Locate the cell with the specified text and output its (X, Y) center coordinate. 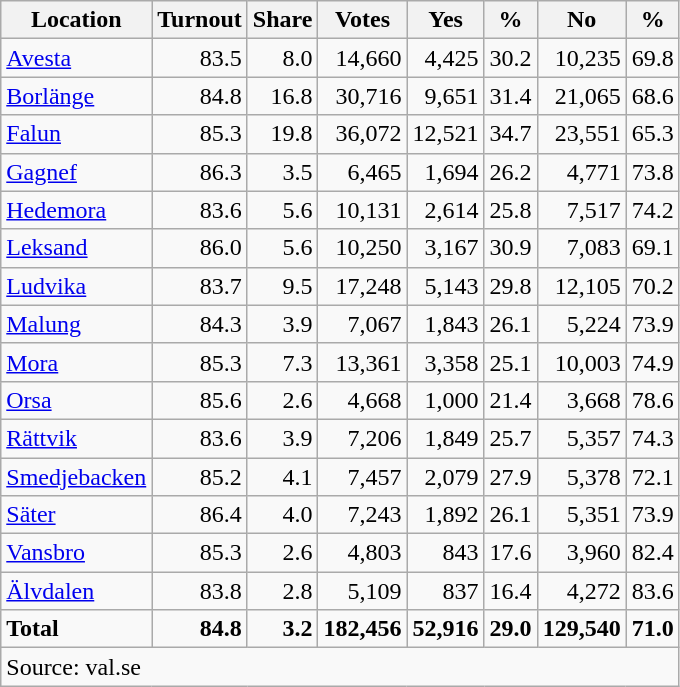
7.3 (282, 362)
16.4 (510, 591)
2.8 (282, 591)
182,456 (362, 629)
1,892 (446, 515)
5,357 (582, 438)
2,079 (446, 477)
Share (282, 20)
4.1 (282, 477)
Mora (76, 362)
Smedjebacken (76, 477)
83.8 (200, 591)
6,465 (362, 172)
7,206 (362, 438)
1,849 (446, 438)
27.9 (510, 477)
21,065 (582, 96)
Orsa (76, 400)
52,916 (446, 629)
34.7 (510, 134)
Total (76, 629)
12,521 (446, 134)
74.2 (652, 210)
84.3 (200, 324)
17.6 (510, 553)
Gagnef (76, 172)
69.1 (652, 248)
5,109 (362, 591)
12,105 (582, 286)
Source: val.se (340, 667)
3,960 (582, 553)
Vansbro (76, 553)
29.8 (510, 286)
Hedemora (76, 210)
4,803 (362, 553)
9.5 (282, 286)
70.2 (652, 286)
36,072 (362, 134)
4,272 (582, 591)
Yes (446, 20)
14,660 (362, 58)
Avesta (76, 58)
Votes (362, 20)
3,167 (446, 248)
86.0 (200, 248)
7,067 (362, 324)
23,551 (582, 134)
83.7 (200, 286)
Ludvika (76, 286)
73.8 (652, 172)
4,668 (362, 400)
78.6 (652, 400)
No (582, 20)
68.6 (652, 96)
4,425 (446, 58)
25.7 (510, 438)
25.1 (510, 362)
5,351 (582, 515)
Location (76, 20)
86.4 (200, 515)
5,378 (582, 477)
30.9 (510, 248)
8.0 (282, 58)
3.5 (282, 172)
Malung (76, 324)
26.2 (510, 172)
1,000 (446, 400)
83.5 (200, 58)
5,143 (446, 286)
Turnout (200, 20)
Rättvik (76, 438)
31.4 (510, 96)
4,771 (582, 172)
10,235 (582, 58)
Älvdalen (76, 591)
25.8 (510, 210)
17,248 (362, 286)
7,083 (582, 248)
13,361 (362, 362)
16.8 (282, 96)
5,224 (582, 324)
3.2 (282, 629)
71.0 (652, 629)
85.2 (200, 477)
72.1 (652, 477)
Borlänge (76, 96)
7,243 (362, 515)
30,716 (362, 96)
Säter (76, 515)
9,651 (446, 96)
85.6 (200, 400)
1,694 (446, 172)
7,517 (582, 210)
10,003 (582, 362)
Leksand (76, 248)
10,131 (362, 210)
1,843 (446, 324)
86.3 (200, 172)
Falun (76, 134)
21.4 (510, 400)
29.0 (510, 629)
65.3 (652, 134)
74.9 (652, 362)
2,614 (446, 210)
7,457 (362, 477)
3,358 (446, 362)
129,540 (582, 629)
19.8 (282, 134)
4.0 (282, 515)
837 (446, 591)
74.3 (652, 438)
82.4 (652, 553)
10,250 (362, 248)
69.8 (652, 58)
3,668 (582, 400)
30.2 (510, 58)
843 (446, 553)
